Detect which cell encompasses the target text, then output its (x, y) center coordinate. 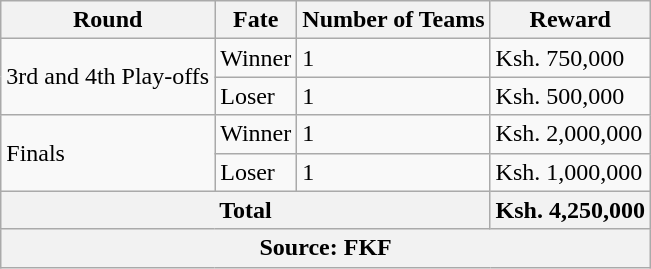
Ksh. 750,000 (570, 58)
Number of Teams (394, 20)
Ksh. 2,000,000 (570, 134)
3rd and 4th Play-offs (108, 77)
Ksh. 4,250,000 (570, 210)
Total (246, 210)
Source: FKF (326, 248)
Fate (256, 20)
Ksh. 1,000,000 (570, 172)
Finals (108, 153)
Ksh. 500,000 (570, 96)
Round (108, 20)
Reward (570, 20)
